Detect which cell encompasses the target text, then output its [x, y] center coordinate. 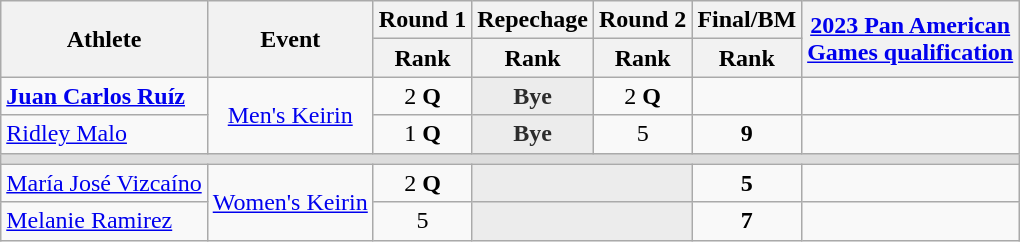
Women's Keirin [290, 202]
María José Vizcaíno [104, 183]
Repechage [533, 20]
2023 Pan American Games qualification [910, 39]
Event [290, 39]
Men's Keirin [290, 115]
7 [747, 221]
Ridley Malo [104, 134]
9 [747, 134]
Final/BM [747, 20]
Athlete [104, 39]
Melanie Ramirez [104, 221]
Round 1 [422, 20]
Round 2 [642, 20]
Juan Carlos Ruíz [104, 96]
1 Q [422, 134]
